From the cell containing the given text, extract its center point as (X, Y) coordinate. 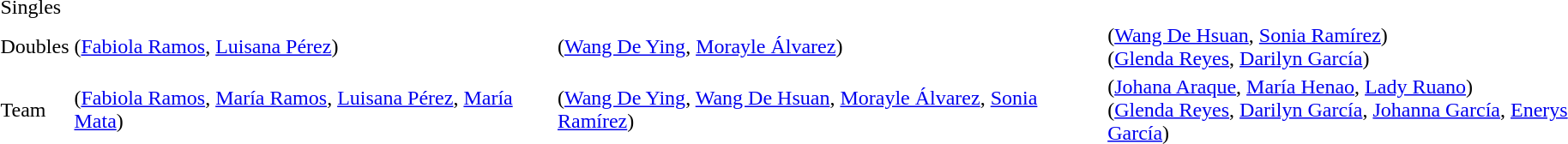
(Wang De Ying, Morayle Álvarez) (829, 46)
(Fabiola Ramos, Luisana Pérez) (313, 46)
